Return (X, Y) of the center of cell containing provided text 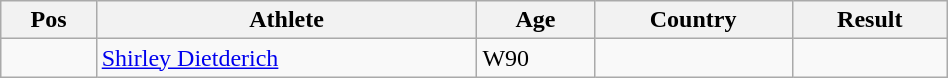
Age (536, 20)
Athlete (286, 20)
Country (693, 20)
Result (870, 20)
Pos (48, 20)
Shirley Dietderich (286, 58)
W90 (536, 58)
